Locate the cell with the specified text and output its [X, Y] center coordinate. 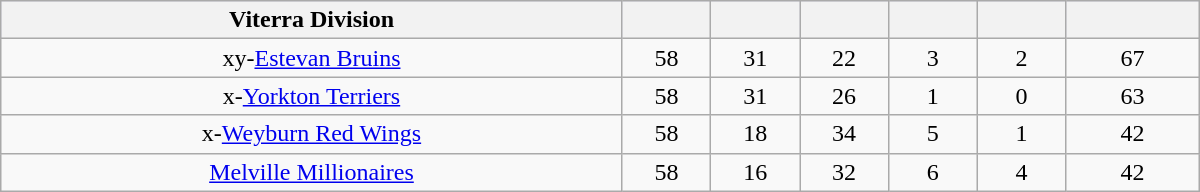
22 [844, 58]
63 [1132, 96]
0 [1022, 96]
34 [844, 134]
Viterra Division [312, 20]
16 [756, 172]
5 [932, 134]
4 [1022, 172]
67 [1132, 58]
2 [1022, 58]
xy-Estevan Bruins [312, 58]
Melville Millionaires [312, 172]
3 [932, 58]
x-Yorkton Terriers [312, 96]
18 [756, 134]
32 [844, 172]
x-Weyburn Red Wings [312, 134]
26 [844, 96]
6 [932, 172]
